Return the (x, y) coordinate for the center point of the cell that contains the specified text.  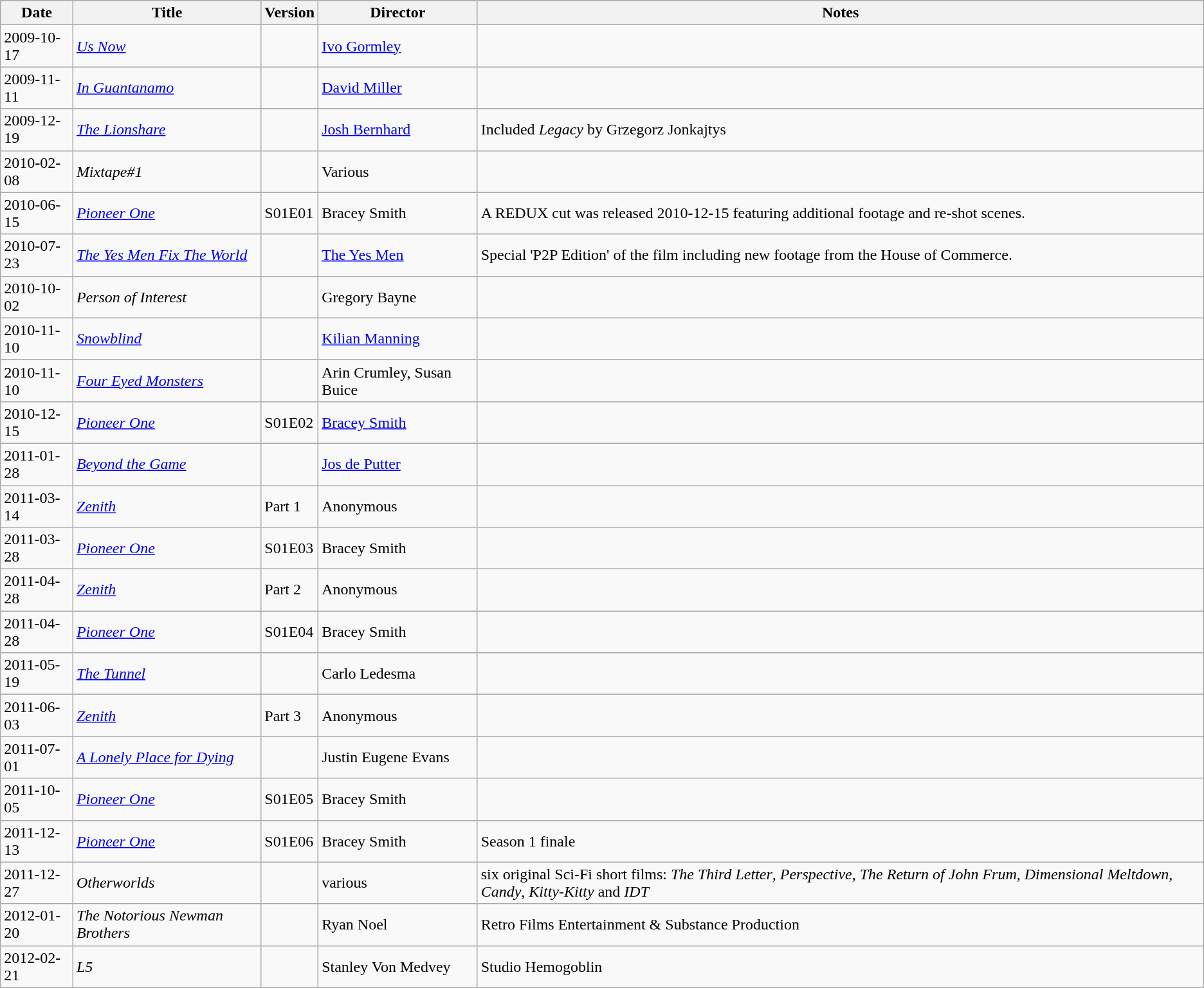
six original Sci-Fi short films: The Third Letter, Perspective, The Return of John Frum, Dimensional Meltdown, Candy, Kitty-Kitty and IDT (840, 883)
Beyond the Game (167, 464)
2010-12-15 (37, 422)
Part 2 (289, 590)
Snowblind (167, 338)
2011-12-13 (37, 841)
Us Now (167, 46)
L5 (167, 966)
2010-02-08 (37, 171)
2011-03-28 (37, 548)
David Miller (398, 87)
Ryan Noel (398, 925)
2010-06-15 (37, 214)
Season 1 finale (840, 841)
2009-11-11 (37, 87)
Otherworlds (167, 883)
2011-05-19 (37, 674)
Josh Bernhard (398, 130)
S01E06 (289, 841)
Special 'P2P Edition' of the film including new footage from the House of Commerce. (840, 255)
Arin Crumley, Susan Buice (398, 381)
Retro Films Entertainment & Substance Production (840, 925)
Director (398, 13)
Studio Hemogoblin (840, 966)
A REDUX cut was released 2010-12-15 featuring additional footage and re-shot scenes. (840, 214)
Jos de Putter (398, 464)
Part 1 (289, 506)
Notes (840, 13)
Various (398, 171)
Ivo Gormley (398, 46)
In Guantanamo (167, 87)
2009-12-19 (37, 130)
various (398, 883)
S01E05 (289, 799)
Stanley Von Medvey (398, 966)
Kilian Manning (398, 338)
Carlo Ledesma (398, 674)
2011-10-05 (37, 799)
2011-07-01 (37, 758)
Mixtape#1 (167, 171)
A Lonely Place for Dying (167, 758)
S01E04 (289, 632)
S01E03 (289, 548)
2011-06-03 (37, 715)
2011-01-28 (37, 464)
2012-01-20 (37, 925)
Title (167, 13)
2012-02-21 (37, 966)
S01E02 (289, 422)
The Lionshare (167, 130)
2011-03-14 (37, 506)
Person of Interest (167, 297)
2010-07-23 (37, 255)
The Tunnel (167, 674)
2010-10-02 (37, 297)
Version (289, 13)
Four Eyed Monsters (167, 381)
The Notorious Newman Brothers (167, 925)
Date (37, 13)
2009-10-17 (37, 46)
Part 3 (289, 715)
The Yes Men (398, 255)
S01E01 (289, 214)
Gregory Bayne (398, 297)
The Yes Men Fix The World (167, 255)
Included Legacy by Grzegorz Jonkajtys (840, 130)
2011-12-27 (37, 883)
Justin Eugene Evans (398, 758)
